Extract the [x, y] coordinate from the center of the cell holding the provided text.  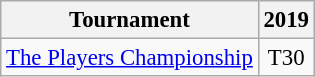
Tournament [130, 20]
T30 [286, 58]
The Players Championship [130, 58]
2019 [286, 20]
